Identify which cell holds the provided text, then report its (x, y) central coordinate. 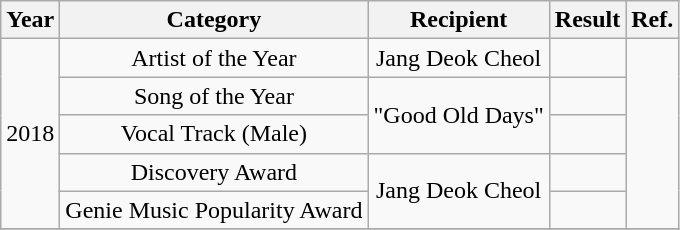
2018 (30, 134)
Genie Music Popularity Award (214, 210)
Result (587, 20)
Category (214, 20)
Recipient (458, 20)
"Good Old Days" (458, 115)
Year (30, 20)
Song of the Year (214, 96)
Ref. (652, 20)
Discovery Award (214, 172)
Artist of the Year (214, 58)
Vocal Track (Male) (214, 134)
